Provide the (x, y) coordinate of the cell's center where the given text is located.  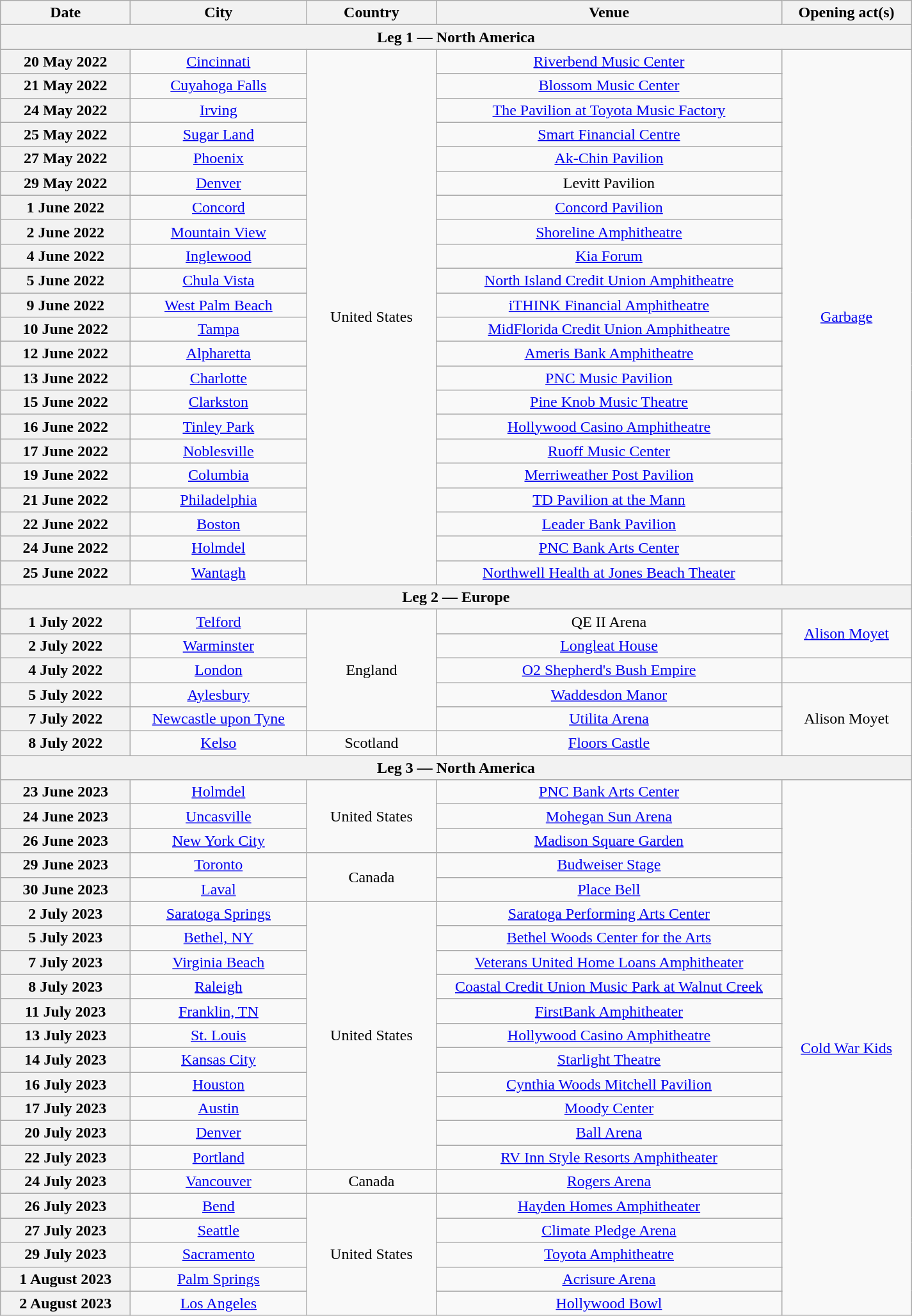
Utilita Arena (609, 719)
12 June 2022 (65, 354)
7 July 2022 (65, 719)
1 July 2022 (65, 621)
Austin (219, 1109)
Kansas City (219, 1059)
13 June 2022 (65, 378)
7 July 2023 (65, 962)
Wantagh (219, 573)
RV Inn Style Resorts Amphitheater (609, 1157)
Warminster (219, 646)
15 June 2022 (65, 402)
Venue (609, 13)
Opening act(s) (846, 13)
Leg 2 — Europe (456, 597)
Riverbend Music Center (609, 61)
Chula Vista (219, 280)
29 June 2023 (65, 865)
24 May 2022 (65, 110)
Garbage (846, 317)
Acrisure Arena (609, 1279)
Cincinnati (219, 61)
Leader Bank Pavilion (609, 524)
Ruoff Music Center (609, 451)
Moody Center (609, 1109)
Mountain View (219, 232)
Seattle (219, 1230)
25 June 2022 (65, 573)
27 May 2022 (65, 159)
Climate Pledge Arena (609, 1230)
Bethel Woods Center for the Arts (609, 938)
North Island Credit Union Amphitheatre (609, 280)
Kia Forum (609, 256)
Virginia Beach (219, 962)
24 July 2023 (65, 1182)
22 June 2022 (65, 524)
23 June 2023 (65, 792)
8 July 2023 (65, 987)
Philadelphia (219, 500)
Concord (219, 207)
Mohegan Sun Arena (609, 816)
Bend (219, 1206)
Ameris Bank Amphitheatre (609, 354)
Smart Financial Centre (609, 134)
O2 Shepherd's Bush Empire (609, 670)
8 July 2022 (65, 743)
Bethel, NY (219, 938)
Palm Springs (219, 1279)
Blossom Music Center (609, 86)
Inglewood (219, 256)
29 May 2022 (65, 183)
20 July 2023 (65, 1133)
4 July 2022 (65, 670)
Pine Knob Music Theatre (609, 402)
29 July 2023 (65, 1255)
Clarkston (219, 402)
5 July 2023 (65, 938)
Country (371, 13)
St. Louis (219, 1035)
Starlight Theatre (609, 1059)
Northwell Health at Jones Beach Theater (609, 573)
Franklin, TN (219, 1011)
Tinley Park (219, 427)
30 June 2023 (65, 889)
26 July 2023 (65, 1206)
TD Pavilion at the Mann (609, 500)
Raleigh (219, 987)
20 May 2022 (65, 61)
City (219, 13)
Hollywood Bowl (609, 1303)
Leg 3 — North America (456, 768)
Longleat House (609, 646)
Budweiser Stage (609, 865)
Toyota Amphitheatre (609, 1255)
1 August 2023 (65, 1279)
Date (65, 13)
Saratoga Springs (219, 914)
Uncasville (219, 816)
Vancouver (219, 1182)
PNC Music Pavilion (609, 378)
Merriweather Post Pavilion (609, 475)
21 May 2022 (65, 86)
Columbia (219, 475)
2 June 2022 (65, 232)
Newcastle upon Tyne (219, 719)
Madison Square Garden (609, 841)
16 June 2022 (65, 427)
Noblesville (219, 451)
Toronto (219, 865)
Irving (219, 110)
11 July 2023 (65, 1011)
Sugar Land (219, 134)
5 July 2022 (65, 694)
16 July 2023 (65, 1084)
QE II Arena (609, 621)
West Palm Beach (219, 305)
Charlotte (219, 378)
Cold War Kids (846, 1048)
Houston (219, 1084)
MidFlorida Credit Union Amphitheatre (609, 329)
Ball Arena (609, 1133)
5 June 2022 (65, 280)
21 June 2022 (65, 500)
Levitt Pavilion (609, 183)
Alpharetta (219, 354)
Shoreline Amphitheatre (609, 232)
Laval (219, 889)
Kelso (219, 743)
Aylesbury (219, 694)
17 June 2022 (65, 451)
Concord Pavilion (609, 207)
London (219, 670)
Tampa (219, 329)
19 June 2022 (65, 475)
24 June 2022 (65, 548)
Los Angeles (219, 1303)
25 May 2022 (65, 134)
Place Bell (609, 889)
FirstBank Amphitheater (609, 1011)
Boston (219, 524)
Waddesdon Manor (609, 694)
New York City (219, 841)
Portland (219, 1157)
17 July 2023 (65, 1109)
22 July 2023 (65, 1157)
27 July 2023 (65, 1230)
Rogers Arena (609, 1182)
Saratoga Performing Arts Center (609, 914)
Floors Castle (609, 743)
2 July 2023 (65, 914)
Cynthia Woods Mitchell Pavilion (609, 1084)
2 July 2022 (65, 646)
Sacramento (219, 1255)
14 July 2023 (65, 1059)
13 July 2023 (65, 1035)
Telford (219, 621)
10 June 2022 (65, 329)
26 June 2023 (65, 841)
Coastal Credit Union Music Park at Walnut Creek (609, 987)
4 June 2022 (65, 256)
24 June 2023 (65, 816)
9 June 2022 (65, 305)
Hayden Homes Amphitheater (609, 1206)
Veterans United Home Loans Amphitheater (609, 962)
Scotland (371, 743)
Leg 1 — North America (456, 37)
Ak-Chin Pavilion (609, 159)
England (371, 670)
iTHINK Financial Amphitheatre (609, 305)
2 August 2023 (65, 1303)
The Pavilion at Toyota Music Factory (609, 110)
Cuyahoga Falls (219, 86)
1 June 2022 (65, 207)
Phoenix (219, 159)
